Scan for the cell matching the given text and deliver its (x, y) coordinate at center. 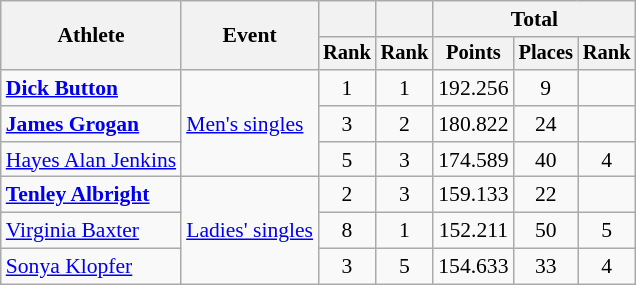
Virginia Baxter (91, 231)
Total (534, 19)
154.633 (473, 267)
9 (546, 88)
40 (546, 160)
180.822 (473, 124)
192.256 (473, 88)
50 (546, 231)
Dick Button (91, 88)
Event (250, 36)
Sonya Klopfer (91, 267)
Points (473, 54)
Athlete (91, 36)
8 (347, 231)
Ladies' singles (250, 230)
Hayes Alan Jenkins (91, 160)
Tenley Albright (91, 195)
33 (546, 267)
Men's singles (250, 124)
152.211 (473, 231)
174.589 (473, 160)
22 (546, 195)
James Grogan (91, 124)
24 (546, 124)
159.133 (473, 195)
Places (546, 54)
